Extract the (X, Y) coordinate from the center of the cell holding the provided text.  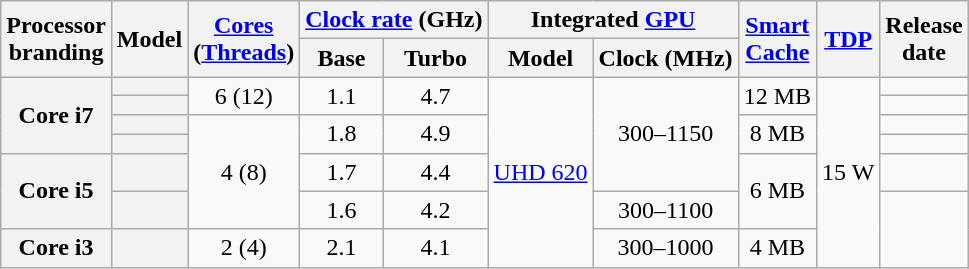
Cores(Threads) (244, 39)
2.1 (342, 248)
300–1000 (666, 248)
Releasedate (924, 39)
1.7 (342, 172)
1.1 (342, 96)
1.8 (342, 134)
12 MB (777, 96)
Clock (MHz) (666, 58)
4.9 (436, 134)
6 (12) (244, 96)
4.7 (436, 96)
Integrated GPU (613, 20)
Core i5 (56, 191)
Base (342, 58)
Clock rate (GHz) (394, 20)
Processorbranding (56, 39)
4 (8) (244, 172)
1.6 (342, 210)
Core i7 (56, 115)
300–1150 (666, 134)
2 (4) (244, 248)
4.2 (436, 210)
4.1 (436, 248)
4 MB (777, 248)
15 W (848, 172)
UHD 620 (540, 172)
SmartCache (777, 39)
Core i3 (56, 248)
Turbo (436, 58)
6 MB (777, 191)
TDP (848, 39)
300–1100 (666, 210)
8 MB (777, 134)
4.4 (436, 172)
